Output the [X, Y] coordinate of the center of the cell containing the given text.  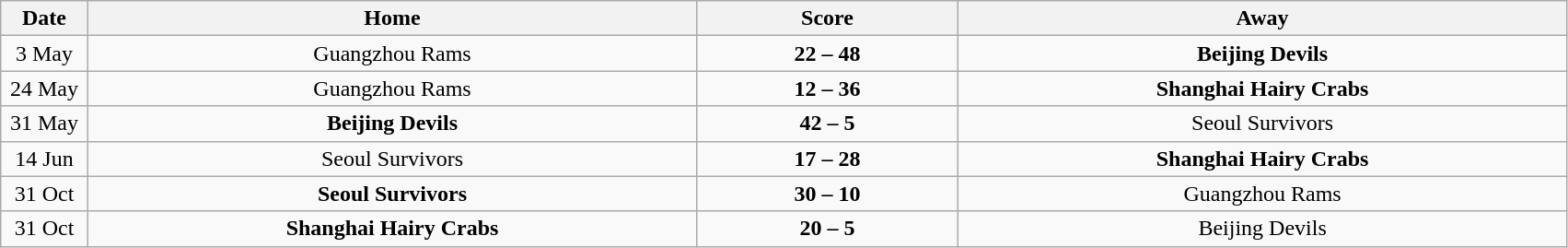
Home [392, 18]
31 May [44, 124]
Score [828, 18]
30 – 10 [828, 194]
24 May [44, 89]
42 – 5 [828, 124]
Away [1262, 18]
22 – 48 [828, 53]
17 – 28 [828, 159]
12 – 36 [828, 89]
3 May [44, 53]
Date [44, 18]
20 – 5 [828, 229]
14 Jun [44, 159]
